Scan for the cell matching the given text and deliver its [x, y] coordinate at center. 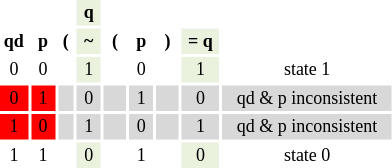
q [88, 13]
) [167, 41]
state 1 [307, 70]
~ [88, 41]
qd [14, 41]
state 0 [307, 155]
= q [201, 41]
